Capture the cell that displays the provided text and extract its [X, Y] central coordinate. 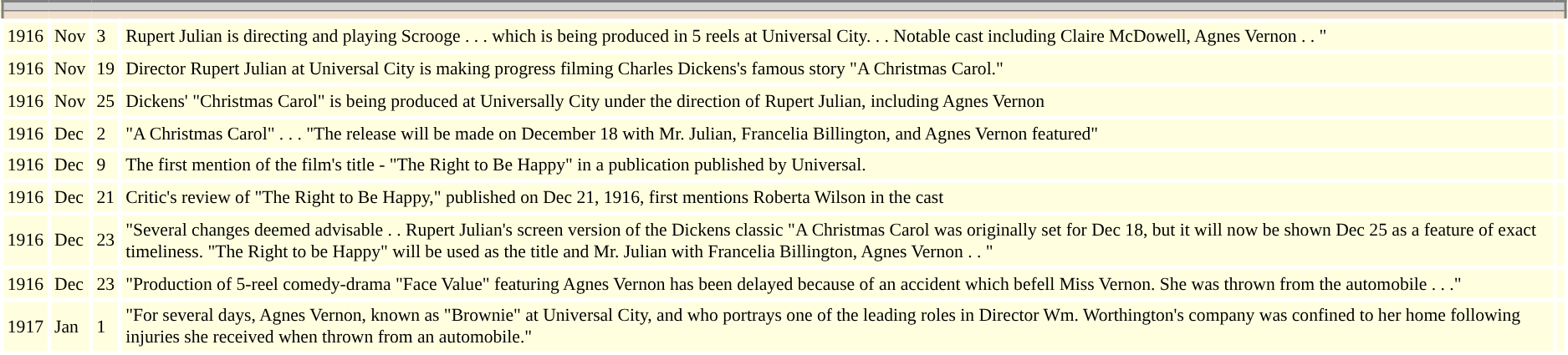
3 [105, 37]
Dickens' "Christmas Carol" is being produced at Universally City under the direction of Rupert Julian, including Agnes Vernon [838, 102]
2 [105, 134]
Critic's review of "The Right to Be Happy," published on Dec 21, 1916, first mentions Roberta Wilson in the cast [838, 199]
Jan [70, 327]
1 [105, 327]
19 [105, 68]
The first mention of the film's title - "The Right to Be Happy" in a publication published by Universal. [838, 165]
1917 [25, 327]
"A Christmas Carol" . . . "The release will be made on December 18 with Mr. Julian, Francelia Billington, and Agnes Vernon featured" [838, 134]
21 [105, 199]
Director Rupert Julian at Universal City is making progress filming Charles Dickens's famous story "A Christmas Carol." [838, 68]
25 [105, 102]
9 [105, 165]
